Return [x, y] of the center of cell containing provided text 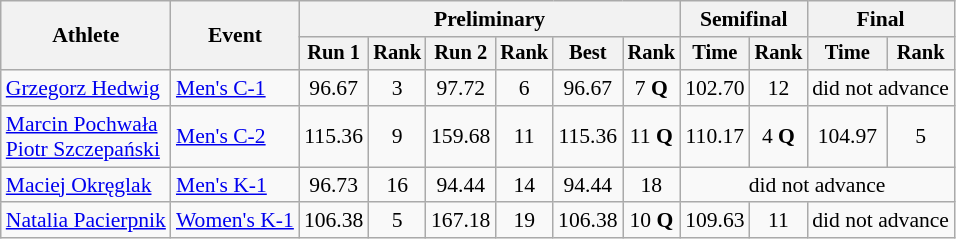
Grzegorz Hedwig [86, 88]
Best [588, 54]
Marcin PochwałaPiotr Szczepański [86, 136]
10 Q [652, 221]
110.17 [714, 136]
Semifinal [744, 19]
Preliminary [490, 19]
Natalia Pacierpnik [86, 221]
11 Q [652, 136]
96.73 [334, 185]
Event [235, 36]
Men's C-1 [235, 88]
12 [779, 88]
Women's K-1 [235, 221]
167.18 [460, 221]
Athlete [86, 36]
18 [652, 185]
Final [880, 19]
Run 1 [334, 54]
14 [524, 185]
19 [524, 221]
Men's K-1 [235, 185]
109.63 [714, 221]
6 [524, 88]
Maciej Okręglak [86, 185]
7 Q [652, 88]
159.68 [460, 136]
4 Q [779, 136]
Run 2 [460, 54]
97.72 [460, 88]
102.70 [714, 88]
9 [397, 136]
16 [397, 185]
3 [397, 88]
Men's C-2 [235, 136]
104.97 [847, 136]
